Output the (X, Y) coordinate of the center of the cell containing the given text.  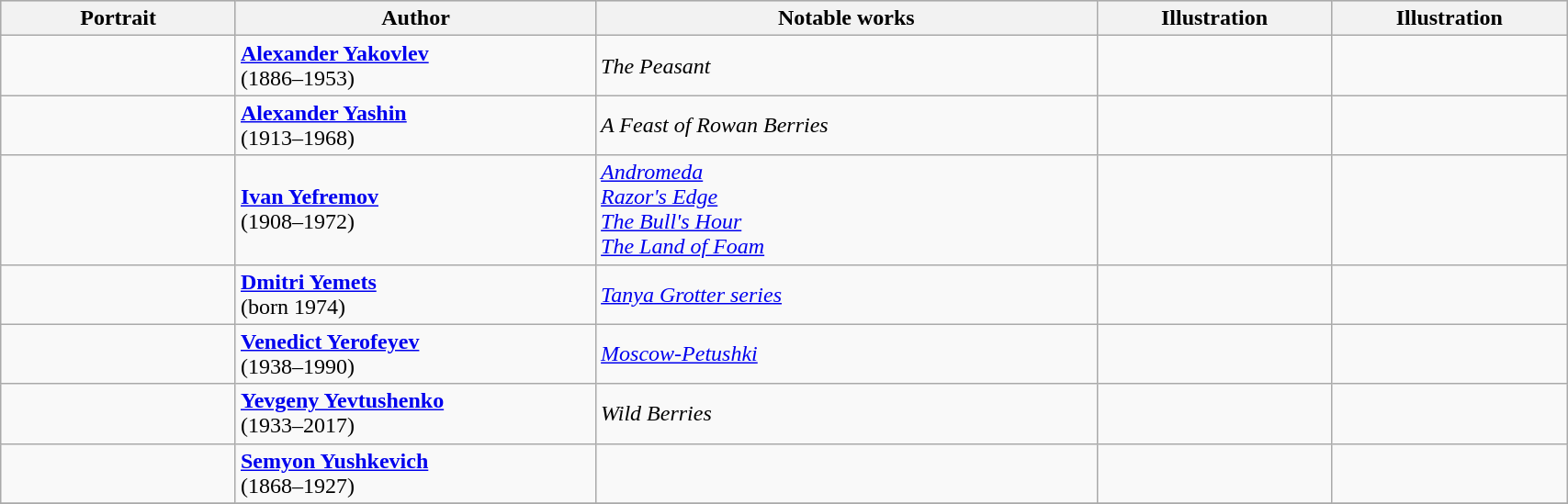
AndromedaRazor's EdgeThe Bull's HourThe Land of Foam (847, 209)
Alexander Yashin(1913–1968) (415, 125)
Notable works (847, 18)
Author (415, 18)
Alexander Yakovlev(1886–1953) (415, 66)
The Peasant (847, 66)
Portrait (118, 18)
Venedict Yerofeyev(1938–1990) (415, 354)
Ivan Yefremov(1908–1972) (415, 209)
Wild Berries (847, 413)
Dmitri Yemets(born 1974) (415, 294)
Yevgeny Yevtushenko(1933–2017) (415, 413)
Moscow-Petushki (847, 354)
Tanya Grotter series (847, 294)
A Feast of Rowan Berries (847, 125)
Semyon Yushkevich(1868–1927) (415, 474)
